Detect which cell encompasses the target text, then output its (X, Y) center coordinate. 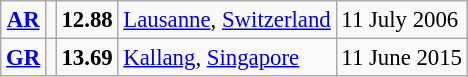
11 June 2015 (402, 58)
11 July 2006 (402, 20)
Kallang, Singapore (227, 58)
AR (24, 20)
12.88 (87, 20)
13.69 (87, 58)
GR (24, 58)
Lausanne, Switzerland (227, 20)
